Find where the given text appears and provide that cell's center as (x, y) coordinate. 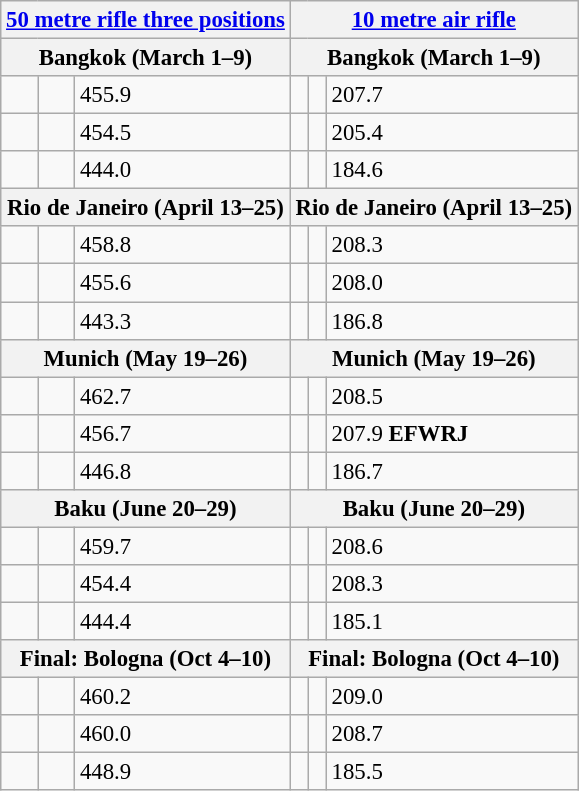
185.1 (452, 621)
459.7 (183, 546)
444.0 (183, 170)
208.5 (452, 396)
446.8 (183, 471)
10 metre air rifle (434, 20)
207.9 EFWRJ (452, 433)
462.7 (183, 396)
205.4 (452, 133)
448.9 (183, 772)
460.0 (183, 734)
209.0 (452, 697)
443.3 (183, 321)
186.7 (452, 471)
454.4 (183, 584)
455.9 (183, 95)
208.0 (452, 283)
456.7 (183, 433)
207.7 (452, 95)
185.5 (452, 772)
460.2 (183, 697)
208.7 (452, 734)
454.5 (183, 133)
50 metre rifle three positions (146, 20)
458.8 (183, 245)
208.6 (452, 546)
184.6 (452, 170)
186.8 (452, 321)
455.6 (183, 283)
444.4 (183, 621)
